Identify which cell holds the provided text, then report its [x, y] central coordinate. 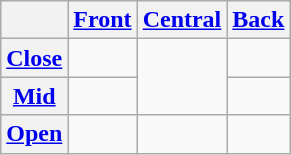
Mid [34, 96]
Back [258, 20]
Front [102, 20]
Close [34, 58]
Central [182, 20]
Open [34, 134]
